Return [x, y] of the center of cell containing provided text 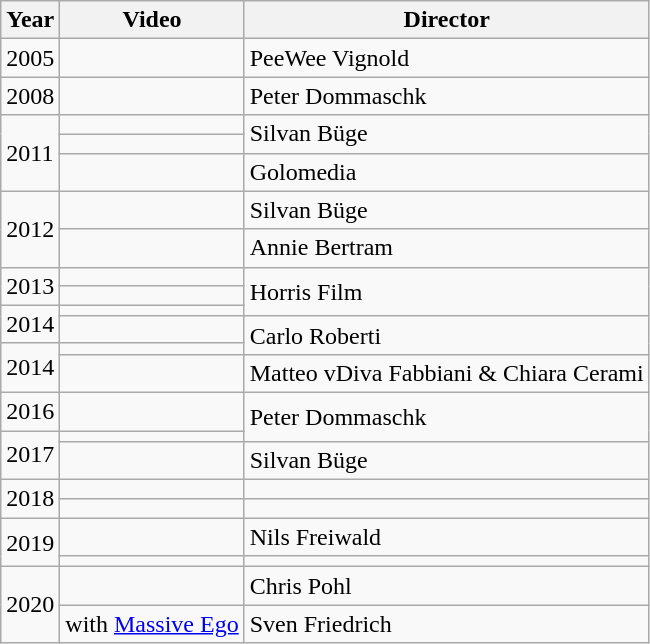
2008 [30, 96]
Carlo Roberti [446, 335]
Video [152, 20]
Annie Bertram [446, 248]
2017 [30, 454]
Nils Freiwald [446, 537]
Chris Pohl [446, 586]
2016 [30, 411]
2020 [30, 605]
Horris Film [446, 292]
2012 [30, 229]
PeeWee Vignold [446, 58]
2013 [30, 286]
Director [446, 20]
2019 [30, 542]
with Massive Ego [152, 624]
Matteo vDiva Fabbiani & Chiara Cerami [446, 373]
2005 [30, 58]
Sven Friedrich [446, 624]
2018 [30, 499]
Year [30, 20]
Golomedia [446, 172]
2011 [30, 153]
